Output the (X, Y) coordinate of the center of the cell containing the given text.  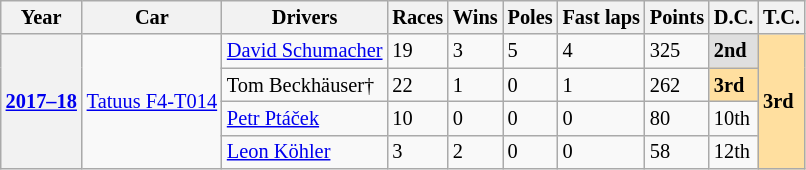
4 (602, 51)
12th (734, 152)
5 (530, 51)
Petr Ptáček (304, 118)
Tom Beckhäuser† (304, 85)
10th (734, 118)
Car (152, 17)
Fast laps (602, 17)
10 (418, 118)
Poles (530, 17)
D.C. (734, 17)
80 (677, 118)
2 (476, 152)
Points (677, 17)
262 (677, 85)
Leon Köhler (304, 152)
Tatuus F4-T014 (152, 102)
22 (418, 85)
19 (418, 51)
David Schumacher (304, 51)
2nd (734, 51)
Wins (476, 17)
325 (677, 51)
Year (42, 17)
58 (677, 152)
T.C. (782, 17)
2017–18 (42, 102)
Races (418, 17)
Drivers (304, 17)
